Extract the (x, y) coordinate from the center of the cell holding the provided text.  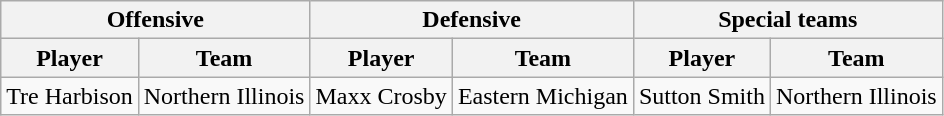
Eastern Michigan (542, 96)
Tre Harbison (70, 96)
Special teams (788, 20)
Maxx Crosby (381, 96)
Defensive (472, 20)
Offensive (156, 20)
Sutton Smith (702, 96)
